Output the (X, Y) coordinate of the center of the cell containing the given text.  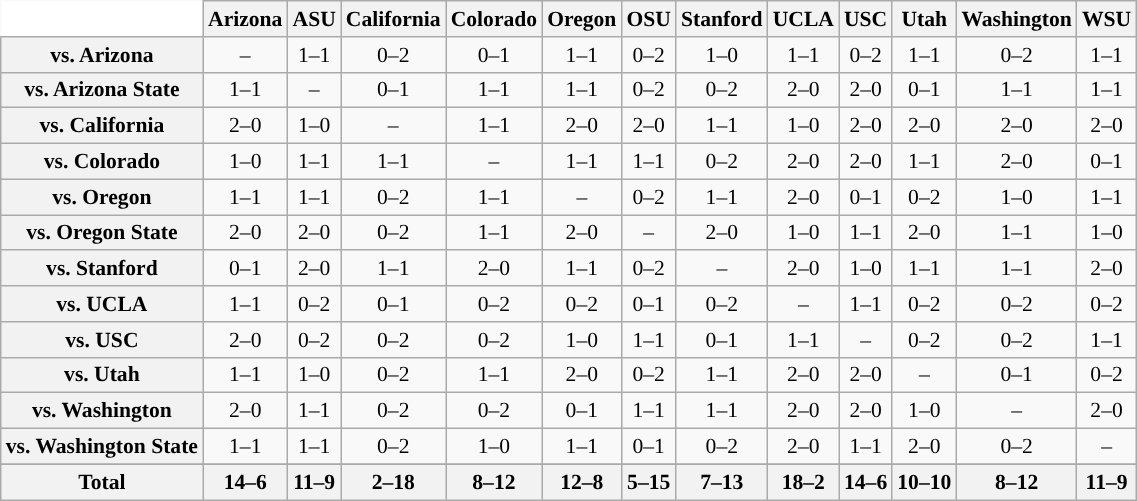
Arizona (245, 19)
vs. Arizona (102, 55)
vs. Arizona State (102, 90)
Oregon (582, 19)
California (394, 19)
ASU (314, 19)
UCLA (804, 19)
vs. California (102, 126)
5–15 (648, 482)
OSU (648, 19)
vs. UCLA (102, 304)
vs. Washington State (102, 447)
vs. Stanford (102, 269)
vs. USC (102, 340)
Stanford (722, 19)
10–10 (924, 482)
WSU (1106, 19)
vs. Colorado (102, 162)
2–18 (394, 482)
12–8 (582, 482)
Colorado (494, 19)
Total (102, 482)
vs. Washington (102, 411)
Utah (924, 19)
vs. Oregon State (102, 233)
vs. Utah (102, 375)
Washington (1016, 19)
vs. Oregon (102, 197)
7–13 (722, 482)
18–2 (804, 482)
USC (866, 19)
